Return the (x, y) coordinate for the center point of the cell that contains the specified text.  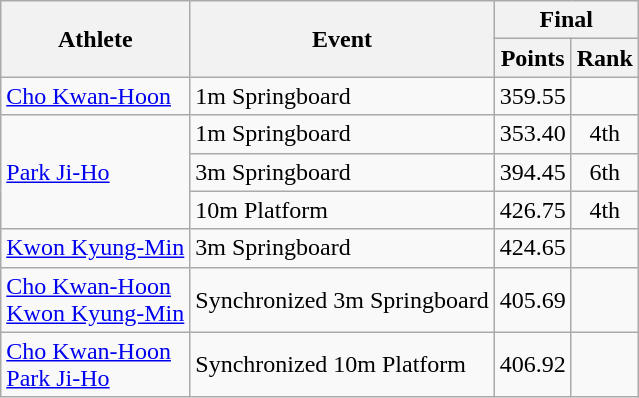
359.55 (532, 96)
Rank (604, 58)
10m Platform (342, 210)
406.92 (532, 364)
Athlete (96, 39)
Synchronized 3m Springboard (342, 300)
Cho Kwan-Hoon (96, 96)
Event (342, 39)
Park Ji-Ho (96, 172)
353.40 (532, 134)
405.69 (532, 300)
Cho Kwan-Hoon Park Ji-Ho (96, 364)
424.65 (532, 248)
426.75 (532, 210)
6th (604, 172)
Cho Kwan-Hoon Kwon Kyung-Min (96, 300)
394.45 (532, 172)
Points (532, 58)
Final (566, 20)
Synchronized 10m Platform (342, 364)
Kwon Kyung-Min (96, 248)
